Return (X, Y) of the center of cell containing provided text 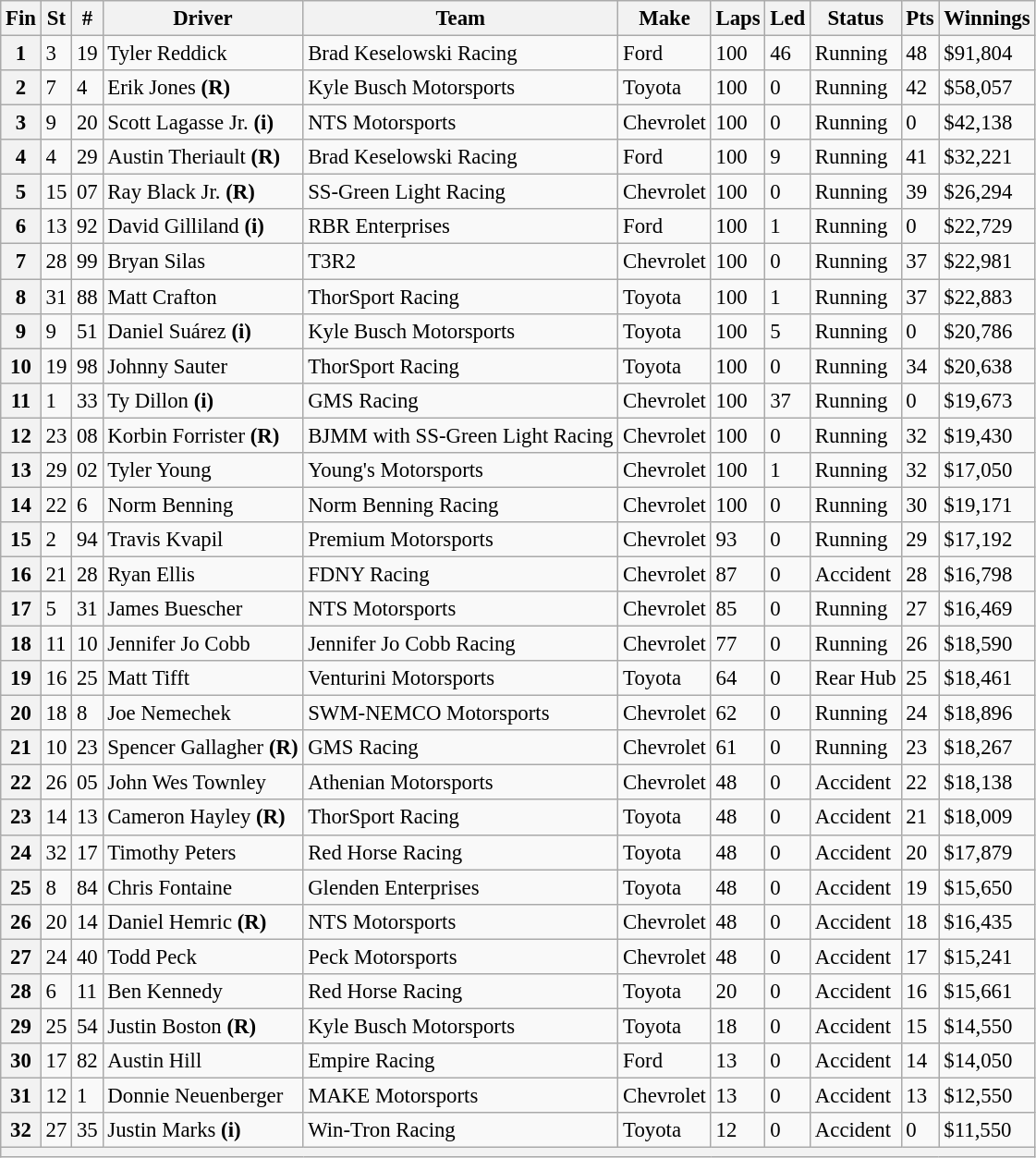
94 (87, 540)
BJMM with SS-Green Light Racing (460, 435)
Ryan Ellis (203, 574)
Austin Theriault (R) (203, 157)
54 (87, 1026)
$18,138 (987, 783)
SWM-NEMCO Motorsports (460, 713)
Daniel Hemric (R) (203, 921)
$16,469 (987, 609)
64 (737, 678)
SS-Green Light Racing (460, 192)
40 (87, 957)
Athenian Motorsports (460, 783)
Korbin Forrister (R) (203, 435)
$11,550 (987, 1130)
$91,804 (987, 54)
Austin Hill (203, 1061)
Chris Fontaine (203, 887)
62 (737, 713)
84 (87, 887)
08 (87, 435)
$32,221 (987, 157)
$14,050 (987, 1061)
Young's Motorsports (460, 470)
$15,241 (987, 957)
Rear Hub (856, 678)
James Buescher (203, 609)
82 (87, 1061)
Team (460, 18)
39 (920, 192)
Pts (920, 18)
Erik Jones (R) (203, 88)
Venturini Motorsports (460, 678)
$16,798 (987, 574)
MAKE Motorsports (460, 1095)
$22,981 (987, 262)
05 (87, 783)
$26,294 (987, 192)
John Wes Townley (203, 783)
92 (87, 226)
Justin Boston (R) (203, 1026)
35 (87, 1130)
Driver (203, 18)
$20,786 (987, 331)
Bryan Silas (203, 262)
St (55, 18)
Status (856, 18)
$18,267 (987, 748)
$22,729 (987, 226)
Ty Dillon (i) (203, 400)
Tyler Reddick (203, 54)
99 (87, 262)
Laps (737, 18)
Ben Kennedy (203, 992)
42 (920, 88)
Peck Motorsports (460, 957)
$22,883 (987, 297)
Todd Peck (203, 957)
61 (737, 748)
Daniel Suárez (i) (203, 331)
Norm Benning (203, 505)
$19,430 (987, 435)
FDNY Racing (460, 574)
Cameron Hayley (R) (203, 818)
$58,057 (987, 88)
02 (87, 470)
$17,192 (987, 540)
Norm Benning Racing (460, 505)
07 (87, 192)
RBR Enterprises (460, 226)
Matt Tifft (203, 678)
$15,650 (987, 887)
$19,171 (987, 505)
88 (87, 297)
Johnny Sauter (203, 366)
$19,673 (987, 400)
Justin Marks (i) (203, 1130)
Winnings (987, 18)
# (87, 18)
$20,638 (987, 366)
Led (787, 18)
77 (737, 644)
Joe Nemechek (203, 713)
Matt Crafton (203, 297)
$18,896 (987, 713)
David Gilliland (i) (203, 226)
$15,661 (987, 992)
$17,050 (987, 470)
Donnie Neuenberger (203, 1095)
34 (920, 366)
51 (87, 331)
Fin (21, 18)
T3R2 (460, 262)
$12,550 (987, 1095)
$18,590 (987, 644)
Jennifer Jo Cobb Racing (460, 644)
$17,879 (987, 852)
$42,138 (987, 123)
93 (737, 540)
46 (787, 54)
$18,009 (987, 818)
Timothy Peters (203, 852)
87 (737, 574)
Win-Tron Racing (460, 1130)
$16,435 (987, 921)
Jennifer Jo Cobb (203, 644)
Ray Black Jr. (R) (203, 192)
Glenden Enterprises (460, 887)
Tyler Young (203, 470)
Premium Motorsports (460, 540)
Scott Lagasse Jr. (i) (203, 123)
41 (920, 157)
$14,550 (987, 1026)
Spencer Gallagher (R) (203, 748)
Travis Kvapil (203, 540)
33 (87, 400)
$18,461 (987, 678)
Empire Racing (460, 1061)
Make (664, 18)
85 (737, 609)
98 (87, 366)
